Locate the cell with the specified text and output its (X, Y) center coordinate. 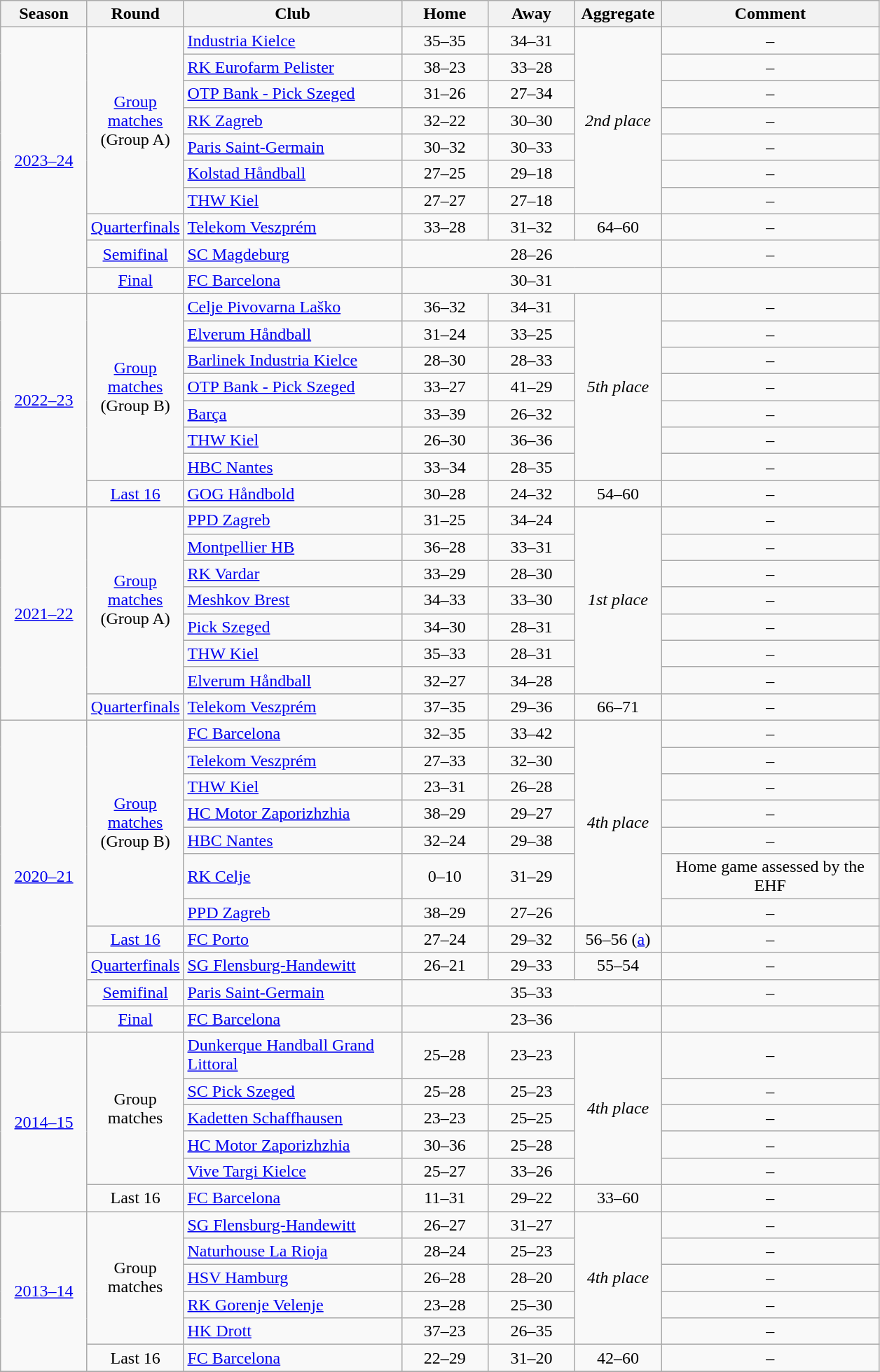
37–35 (445, 707)
2022–23 (44, 400)
33–30 (532, 600)
28–33 (532, 361)
2023–24 (44, 161)
Comment (771, 14)
26–30 (445, 441)
55–54 (618, 966)
Club (293, 14)
26–32 (532, 414)
29–27 (532, 814)
27–24 (445, 939)
2nd place (618, 120)
Meshkov Brest (293, 600)
Away (532, 14)
Home game assessed by the EHF (771, 877)
28–26 (531, 254)
RK Gorenje Velenje (293, 1305)
33–31 (532, 547)
26–35 (532, 1331)
32–30 (532, 760)
34–28 (532, 680)
27–33 (445, 760)
29–22 (532, 1198)
SC Pick Szeged (293, 1091)
23–31 (445, 787)
Season (44, 14)
Vive Targi Kielce (293, 1171)
34–33 (445, 600)
37–23 (445, 1331)
36–36 (532, 441)
Aggregate (618, 14)
Celje Pivovarna Laško (293, 307)
28–20 (532, 1278)
33–25 (532, 334)
31–24 (445, 334)
54–60 (618, 494)
27–18 (532, 200)
24–32 (532, 494)
30–32 (445, 147)
25–30 (532, 1305)
38–23 (445, 67)
22–29 (445, 1358)
28–24 (445, 1252)
Montpellier HB (293, 547)
Home (445, 14)
11–31 (445, 1198)
Kadetten Schaffhausen (293, 1118)
32–35 (445, 733)
33–27 (445, 387)
Dunkerque Handball Grand Littoral (293, 1055)
31–25 (445, 520)
23–28 (445, 1305)
31–27 (532, 1225)
33–29 (445, 574)
27–26 (532, 913)
29–36 (532, 707)
5th place (618, 387)
SC Magdeburg (293, 254)
42–60 (618, 1358)
Naturhouse La Rioja (293, 1252)
Kolstad Håndball (293, 174)
23–36 (531, 1019)
30–28 (445, 494)
33–34 (445, 467)
32–27 (445, 680)
33–42 (532, 733)
GOG Håndbold (293, 494)
34–24 (532, 520)
41–29 (532, 387)
2013–14 (44, 1291)
33–39 (445, 414)
Pick Szeged (293, 627)
34–30 (445, 627)
31–29 (532, 877)
29–18 (532, 174)
27–25 (445, 174)
29–38 (532, 840)
32–22 (445, 120)
RK Eurofarm Pelister (293, 67)
25–27 (445, 1171)
HSV Hamburg (293, 1278)
29–33 (532, 966)
2020–21 (44, 876)
31–26 (445, 94)
RK Vardar (293, 574)
Round (135, 14)
33–26 (532, 1171)
25–25 (532, 1118)
31–20 (532, 1358)
66–71 (618, 707)
30–30 (532, 120)
1st place (618, 600)
35–35 (445, 41)
33–60 (618, 1198)
RK Celje (293, 877)
28–35 (532, 467)
27–34 (532, 94)
32–24 (445, 840)
HK Drott (293, 1331)
30–33 (532, 147)
Barça (293, 414)
2021–22 (44, 614)
56–56 (a) (618, 939)
0–10 (445, 877)
30–36 (445, 1144)
FC Porto (293, 939)
30–31 (531, 280)
Industria Kielce (293, 41)
36–32 (445, 307)
26–27 (445, 1225)
36–28 (445, 547)
RK Zagreb (293, 120)
2014–15 (44, 1122)
Barlinek Industria Kielce (293, 361)
31–32 (532, 227)
26–21 (445, 966)
27–27 (445, 200)
29–32 (532, 939)
64–60 (618, 227)
